Pinpoint the cell where the given text exists, returning its (X, Y) midpoint coordinate. 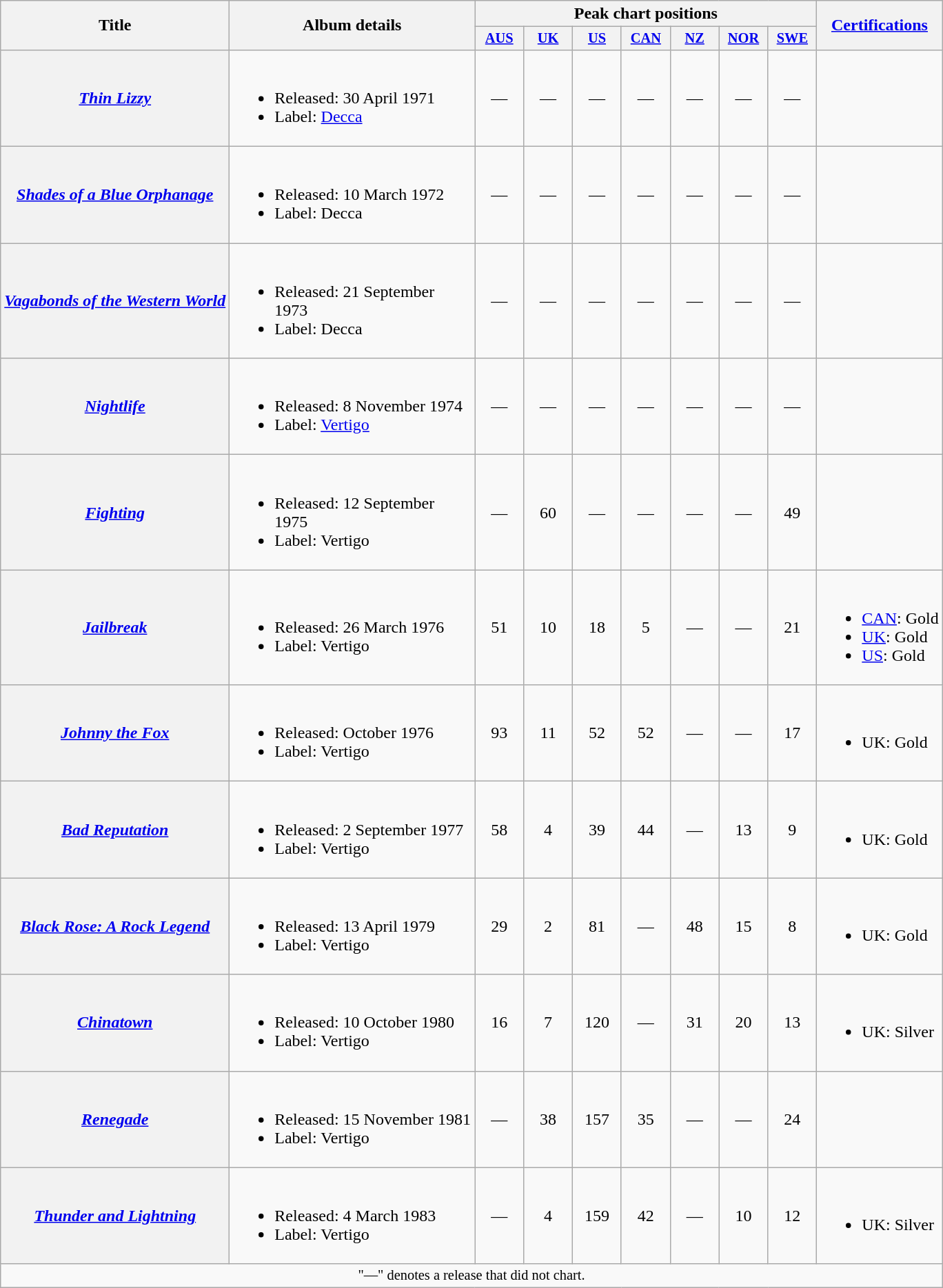
Peak chart positions (646, 14)
Nightlife (115, 407)
CAN: GoldUK: GoldUS: Gold (880, 627)
Released: 8 November 1974Label: Vertigo (352, 407)
49 (793, 513)
8 (793, 926)
Jailbreak (115, 627)
31 (695, 1023)
NZ (695, 39)
Released: October 1976Label: Vertigo (352, 733)
Renegade (115, 1119)
SWE (793, 39)
Certifications (880, 25)
21 (793, 627)
51 (499, 627)
7 (549, 1023)
20 (743, 1023)
AUS (499, 39)
Shades of a Blue Orphanage (115, 195)
120 (597, 1023)
Johnny the Fox (115, 733)
2 (549, 926)
39 (597, 830)
29 (499, 926)
5 (645, 627)
Album details (352, 25)
Released: 30 April 1971Label: Decca (352, 98)
157 (597, 1119)
Bad Reputation (115, 830)
60 (549, 513)
Released: 2 September 1977Label: Vertigo (352, 830)
Thunder and Lightning (115, 1216)
Released: 4 March 1983Label: Vertigo (352, 1216)
93 (499, 733)
Title (115, 25)
16 (499, 1023)
CAN (645, 39)
17 (793, 733)
Thin Lizzy (115, 98)
Released: 15 November 1981Label: Vertigo (352, 1119)
9 (793, 830)
Released: 10 March 1972Label: Decca (352, 195)
12 (793, 1216)
24 (793, 1119)
18 (597, 627)
US (597, 39)
Released: 13 April 1979Label: Vertigo (352, 926)
11 (549, 733)
38 (549, 1119)
Vagabonds of the Western World (115, 300)
Chinatown (115, 1023)
NOR (743, 39)
58 (499, 830)
Fighting (115, 513)
UK (549, 39)
Released: 12 September 1975Label: Vertigo (352, 513)
48 (695, 926)
15 (743, 926)
81 (597, 926)
Released: 10 October 1980Label: Vertigo (352, 1023)
35 (645, 1119)
44 (645, 830)
Released: 26 March 1976Label: Vertigo (352, 627)
Black Rose: A Rock Legend (115, 926)
"—" denotes a release that did not chart. (472, 1276)
42 (645, 1216)
Released: 21 September 1973Label: Decca (352, 300)
159 (597, 1216)
